Extract the [X, Y] coordinate from the center of the cell holding the provided text.  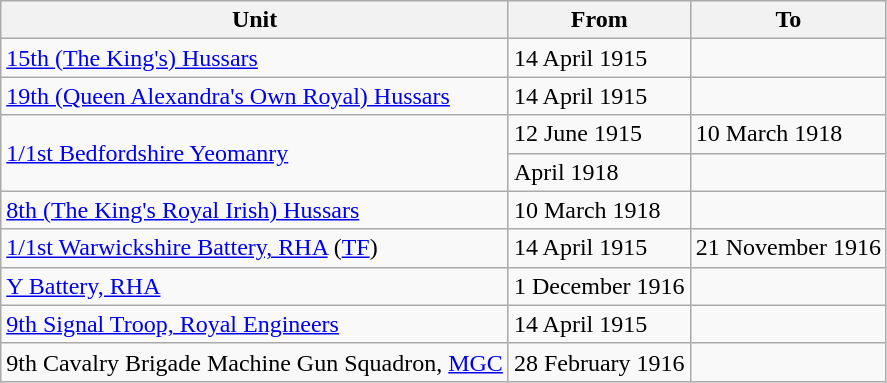
Unit [255, 20]
28 February 1916 [599, 362]
1/1st Bedfordshire Yeomanry [255, 153]
9th Signal Troop, Royal Engineers [255, 324]
9th Cavalry Brigade Machine Gun Squadron, MGC [255, 362]
12 June 1915 [599, 134]
From [599, 20]
1/1st Warwickshire Battery, RHA (TF) [255, 248]
April 1918 [599, 172]
Y Battery, RHA [255, 286]
To [788, 20]
19th (Queen Alexandra's Own Royal) Hussars [255, 96]
21 November 1916 [788, 248]
1 December 1916 [599, 286]
15th (The King's) Hussars [255, 58]
8th (The King's Royal Irish) Hussars [255, 210]
